Identify which cell holds the provided text, then report its (x, y) central coordinate. 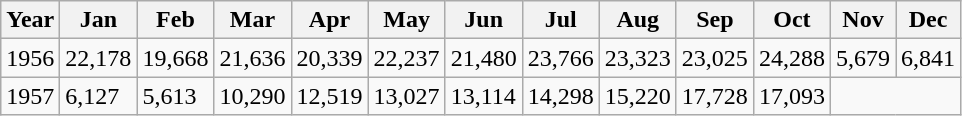
Feb (176, 20)
1956 (30, 58)
Year (30, 20)
Nov (862, 20)
14,298 (560, 96)
21,636 (252, 58)
19,668 (176, 58)
6,841 (928, 58)
13,027 (406, 96)
Mar (252, 20)
Jun (484, 20)
5,613 (176, 96)
20,339 (330, 58)
15,220 (638, 96)
5,679 (862, 58)
22,237 (406, 58)
17,728 (714, 96)
Jul (560, 20)
10,290 (252, 96)
Dec (928, 20)
23,025 (714, 58)
Sep (714, 20)
13,114 (484, 96)
6,127 (98, 96)
May (406, 20)
1957 (30, 96)
24,288 (792, 58)
21,480 (484, 58)
12,519 (330, 96)
17,093 (792, 96)
23,323 (638, 58)
22,178 (98, 58)
Apr (330, 20)
Jan (98, 20)
23,766 (560, 58)
Oct (792, 20)
Aug (638, 20)
